Extract the (X, Y) coordinate from the center of the cell holding the provided text.  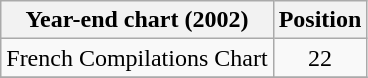
Position (320, 20)
22 (320, 58)
Year-end chart (2002) (137, 20)
French Compilations Chart (137, 58)
